Search for the cell housing the specified text and yield its [X, Y] center coordinate. 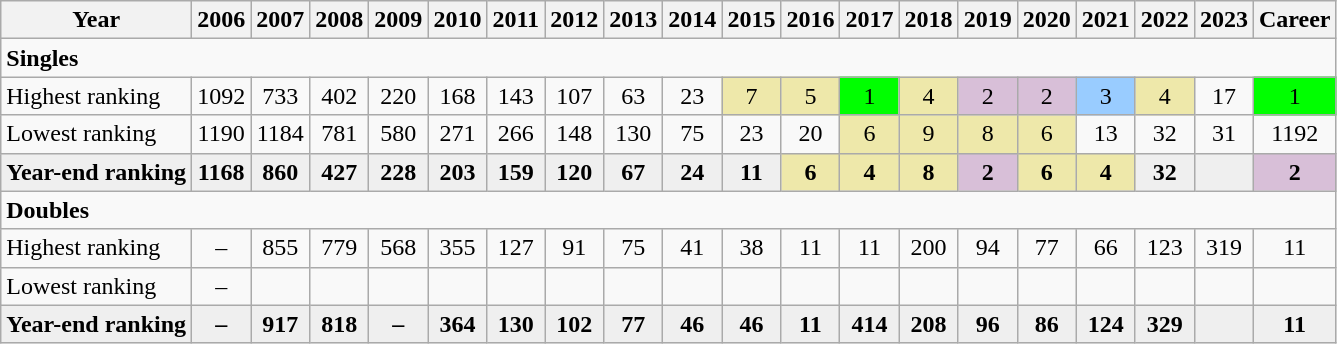
86 [1046, 324]
2008 [340, 20]
1092 [222, 96]
2021 [1106, 20]
143 [516, 96]
Doubles [668, 210]
2019 [988, 20]
329 [1164, 324]
63 [634, 96]
271 [458, 134]
427 [340, 172]
2013 [634, 20]
94 [988, 248]
2007 [280, 20]
1192 [1294, 134]
266 [516, 134]
2022 [1164, 20]
203 [458, 172]
1184 [280, 134]
208 [928, 324]
220 [398, 96]
2014 [692, 20]
148 [574, 134]
580 [398, 134]
2023 [1224, 20]
2018 [928, 20]
2011 [516, 20]
17 [1224, 96]
781 [340, 134]
3 [1106, 96]
24 [692, 172]
123 [1164, 248]
2009 [398, 20]
107 [574, 96]
1168 [222, 172]
319 [1224, 248]
127 [516, 248]
2020 [1046, 20]
414 [870, 324]
364 [458, 324]
855 [280, 248]
20 [810, 134]
779 [340, 248]
2016 [810, 20]
2017 [870, 20]
168 [458, 96]
9 [928, 134]
124 [1106, 324]
2010 [458, 20]
31 [1224, 134]
Year [96, 20]
41 [692, 248]
Singles [668, 58]
2012 [574, 20]
Career [1294, 20]
355 [458, 248]
860 [280, 172]
38 [752, 248]
96 [988, 324]
159 [516, 172]
66 [1106, 248]
120 [574, 172]
102 [574, 324]
5 [810, 96]
200 [928, 248]
67 [634, 172]
402 [340, 96]
2006 [222, 20]
568 [398, 248]
13 [1106, 134]
1190 [222, 134]
917 [280, 324]
733 [280, 96]
228 [398, 172]
818 [340, 324]
91 [574, 248]
2015 [752, 20]
7 [752, 96]
